Capture the cell that displays the provided text and extract its (x, y) central coordinate. 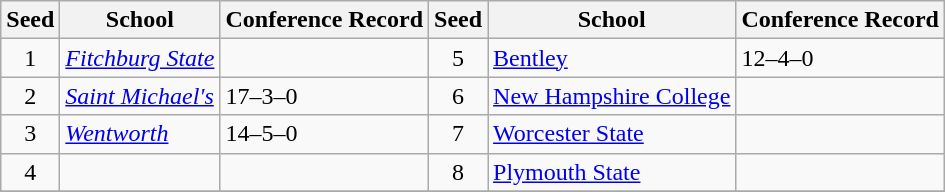
Plymouth State (612, 172)
4 (30, 172)
New Hampshire College (612, 96)
17–3–0 (324, 96)
7 (458, 134)
Saint Michael's (140, 96)
12–4–0 (840, 58)
Wentworth (140, 134)
Worcester State (612, 134)
6 (458, 96)
14–5–0 (324, 134)
Bentley (612, 58)
Fitchburg State (140, 58)
2 (30, 96)
5 (458, 58)
3 (30, 134)
1 (30, 58)
8 (458, 172)
